Locate the cell with the specified text and output its (x, y) center coordinate. 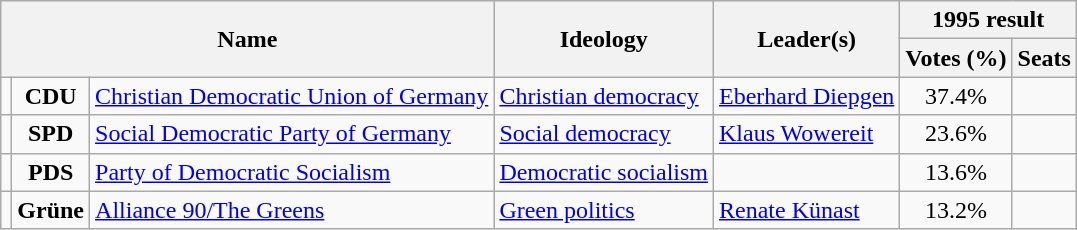
Green politics (604, 210)
Democratic socialism (604, 172)
Seats (1044, 58)
CDU (51, 96)
23.6% (956, 134)
Social democracy (604, 134)
PDS (51, 172)
Christian Democratic Union of Germany (292, 96)
SPD (51, 134)
37.4% (956, 96)
Alliance 90/The Greens (292, 210)
Klaus Wowereit (807, 134)
Eberhard Diepgen (807, 96)
Leader(s) (807, 39)
1995 result (988, 20)
Name (248, 39)
Grüne (51, 210)
Party of Democratic Socialism (292, 172)
Votes (%) (956, 58)
Renate Künast (807, 210)
13.6% (956, 172)
Christian democracy (604, 96)
Social Democratic Party of Germany (292, 134)
13.2% (956, 210)
Ideology (604, 39)
